Extract the (X, Y) coordinate from the center of the cell holding the provided text.  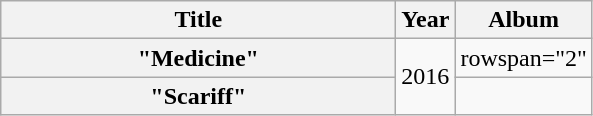
"Medicine" (198, 58)
"Scariff" (198, 96)
Title (198, 20)
Album (524, 20)
rowspan="2" (524, 58)
Year (426, 20)
2016 (426, 77)
